Determine the [X, Y] coordinate at the center of the cell enclosing the given text.  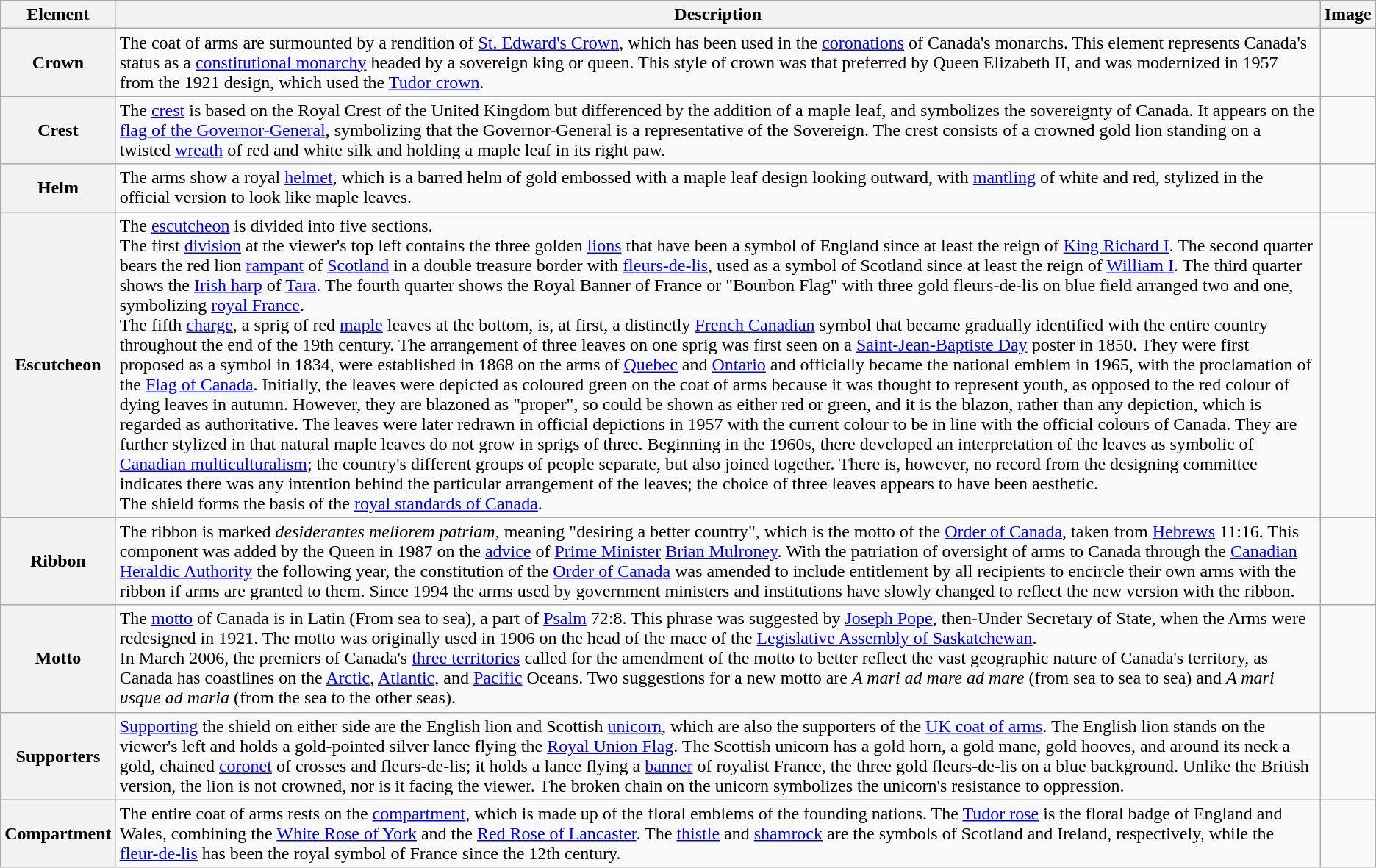
Supporters [58, 756]
Image [1348, 15]
Compartment [58, 833]
Helm [58, 188]
Motto [58, 659]
Crown [58, 62]
Escutcheon [58, 365]
Ribbon [58, 562]
Element [58, 15]
Crest [58, 130]
Description [717, 15]
